Pinpoint the cell where the given text exists, returning its [x, y] midpoint coordinate. 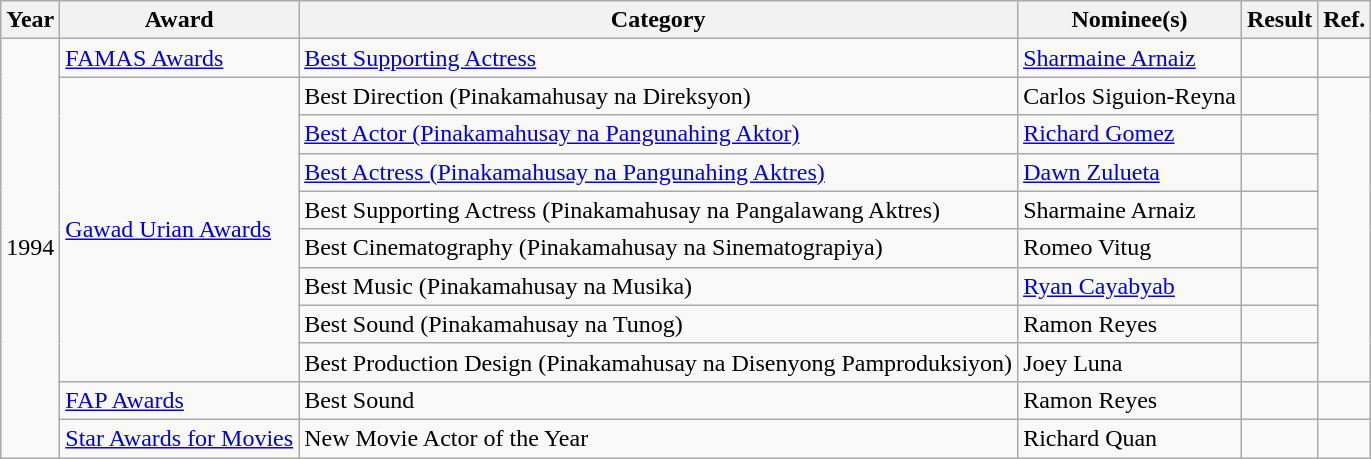
Best Cinematography (Pinakamahusay na Sinematograpiya) [658, 248]
Best Sound [658, 400]
Best Sound (Pinakamahusay na Tunog) [658, 324]
Ref. [1344, 20]
Best Production Design (Pinakamahusay na Disenyong Pamproduksiyon) [658, 362]
Year [30, 20]
Joey Luna [1130, 362]
Best Actor (Pinakamahusay na Pangunahing Aktor) [658, 134]
Result [1279, 20]
1994 [30, 248]
Richard Quan [1130, 438]
Nominee(s) [1130, 20]
Best Actress (Pinakamahusay na Pangunahing Aktres) [658, 172]
Gawad Urian Awards [180, 229]
New Movie Actor of the Year [658, 438]
FAMAS Awards [180, 58]
Award [180, 20]
Best Direction (Pinakamahusay na Direksyon) [658, 96]
Star Awards for Movies [180, 438]
Best Music (Pinakamahusay na Musika) [658, 286]
Best Supporting Actress [658, 58]
Romeo Vitug [1130, 248]
Ryan Cayabyab [1130, 286]
Best Supporting Actress (Pinakamahusay na Pangalawang Aktres) [658, 210]
Carlos Siguion-Reyna [1130, 96]
Dawn Zulueta [1130, 172]
Category [658, 20]
FAP Awards [180, 400]
Richard Gomez [1130, 134]
